Pinpoint the cell where the given text exists, returning its [X, Y] midpoint coordinate. 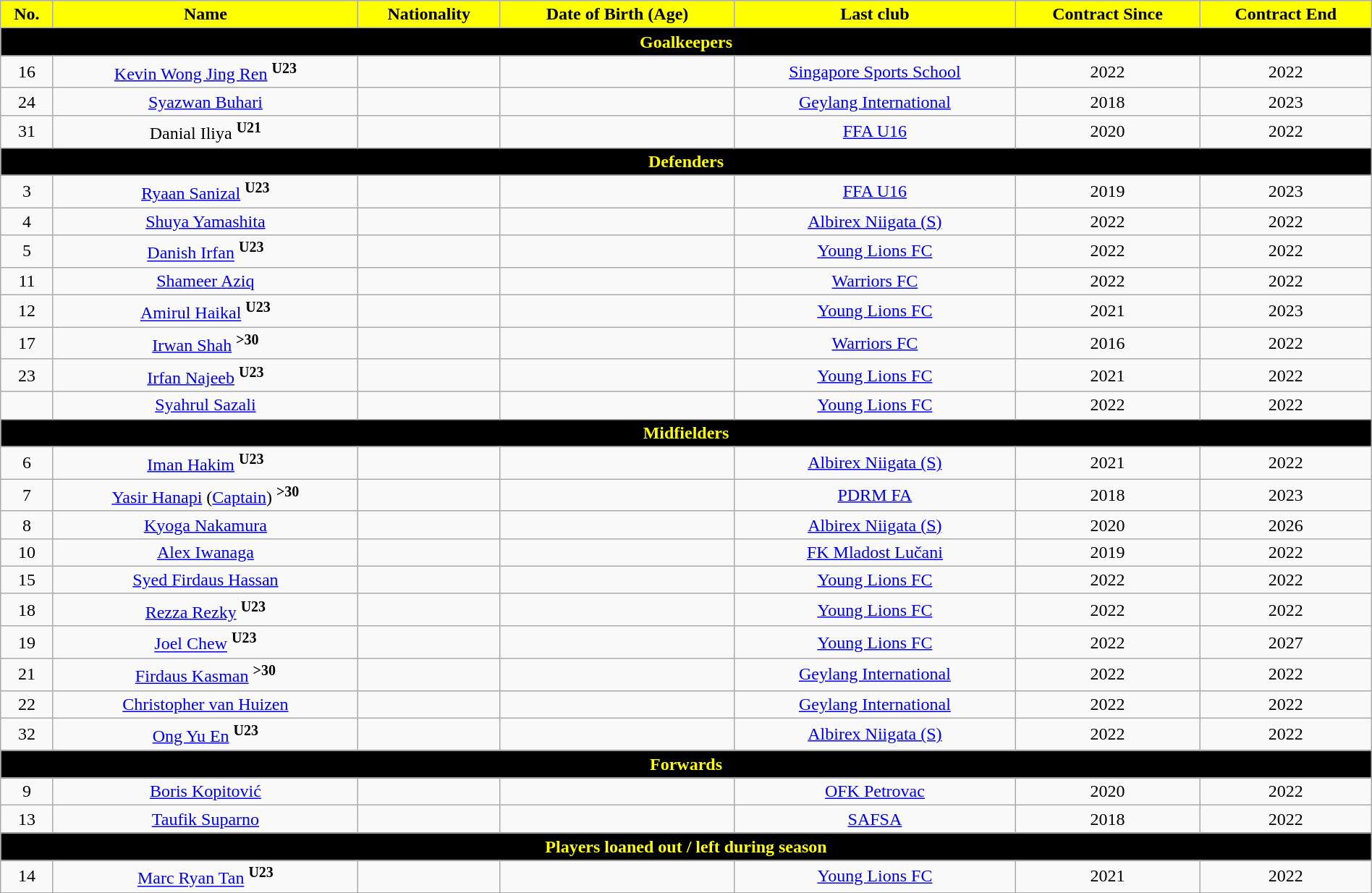
PDRM FA [875, 495]
7 [27, 495]
SAFSA [875, 819]
Rezza Rezky U23 [206, 609]
2016 [1108, 343]
18 [27, 609]
Irwan Shah >30 [206, 343]
31 [27, 132]
Alex Iwanaga [206, 552]
32 [27, 734]
13 [27, 819]
Players loaned out / left during season [686, 847]
23 [27, 375]
No. [27, 14]
5 [27, 252]
Contract End [1285, 14]
15 [27, 580]
FK Mladost Lučani [875, 552]
9 [27, 792]
17 [27, 343]
Boris Kopitović [206, 792]
3 [27, 191]
Name [206, 14]
8 [27, 525]
Taufik Suparno [206, 819]
Kyoga Nakamura [206, 525]
Nationality [429, 14]
Defenders [686, 161]
21 [27, 674]
Ryaan Sanizal U23 [206, 191]
Yasir Hanapi (Captain) >30 [206, 495]
2026 [1285, 525]
Joel Chew U23 [206, 643]
Syazwan Buhari [206, 101]
Forwards [686, 764]
Midfielders [686, 433]
Syed Firdaus Hassan [206, 580]
Amirul Haikal U23 [206, 311]
22 [27, 704]
Last club [875, 14]
Iman Hakim U23 [206, 463]
Danish Irfan U23 [206, 252]
Christopher van Huizen [206, 704]
6 [27, 463]
Contract Since [1108, 14]
24 [27, 101]
10 [27, 552]
12 [27, 311]
Marc Ryan Tan U23 [206, 877]
4 [27, 221]
16 [27, 72]
14 [27, 877]
Singapore Sports School [875, 72]
19 [27, 643]
Danial Iliya U21 [206, 132]
Firdaus Kasman >30 [206, 674]
OFK Petrovac [875, 792]
Ong Yu En U23 [206, 734]
11 [27, 281]
Syahrul Sazali [206, 405]
Kevin Wong Jing Ren U23 [206, 72]
Shameer Aziq [206, 281]
Shuya Yamashita [206, 221]
2027 [1285, 643]
Date of Birth (Age) [617, 14]
Irfan Najeeb U23 [206, 375]
Goalkeepers [686, 42]
